For the text-containing cell, return its midpoint in [X, Y] coordinate format. 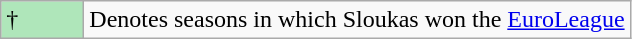
† [42, 20]
Denotes seasons in which Sloukas won the EuroLeague [357, 20]
